Extract the (x, y) coordinate from the center of the cell holding the provided text.  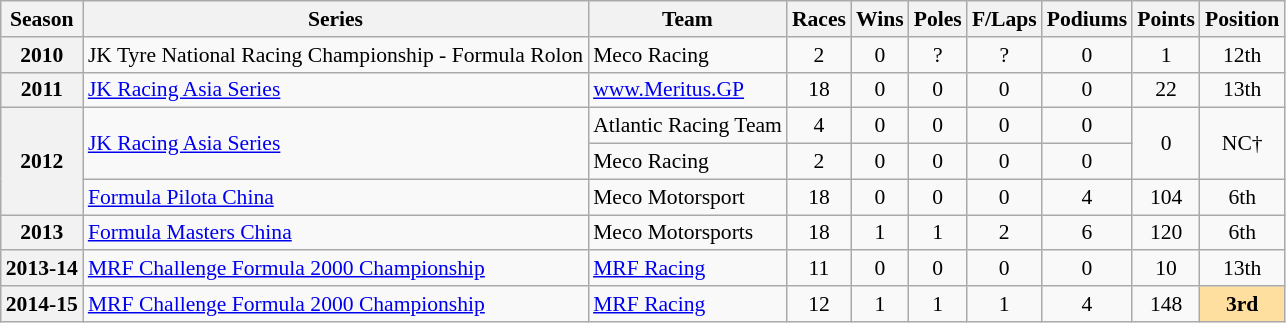
JK Tyre National Racing Championship - Formula Rolon (336, 55)
10 (1166, 269)
Position (1242, 19)
F/Laps (1004, 19)
www.Meritus.GP (688, 90)
148 (1166, 304)
Atlantic Racing Team (688, 126)
Races (819, 19)
Team (688, 19)
2011 (42, 90)
12th (1242, 55)
Season (42, 19)
Wins (880, 19)
NC† (1242, 144)
104 (1166, 197)
2013 (42, 233)
2010 (42, 55)
Meco Motorsports (688, 233)
2014-15 (42, 304)
120 (1166, 233)
Meco Motorsport (688, 197)
3rd (1242, 304)
Series (336, 19)
2013-14 (42, 269)
6 (1088, 233)
11 (819, 269)
Formula Pilota China (336, 197)
2012 (42, 162)
22 (1166, 90)
Podiums (1088, 19)
Poles (938, 19)
Formula Masters China (336, 233)
Points (1166, 19)
12 (819, 304)
